Provide the (X, Y) coordinate of the cell's center where the given text is located.  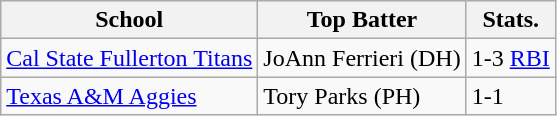
Tory Parks (PH) (362, 96)
1-1 (510, 96)
Texas A&M Aggies (130, 96)
Cal State Fullerton Titans (130, 58)
Stats. (510, 20)
Top Batter (362, 20)
1-3 RBI (510, 58)
JoAnn Ferrieri (DH) (362, 58)
School (130, 20)
